Capture the cell that displays the provided text and extract its [x, y] central coordinate. 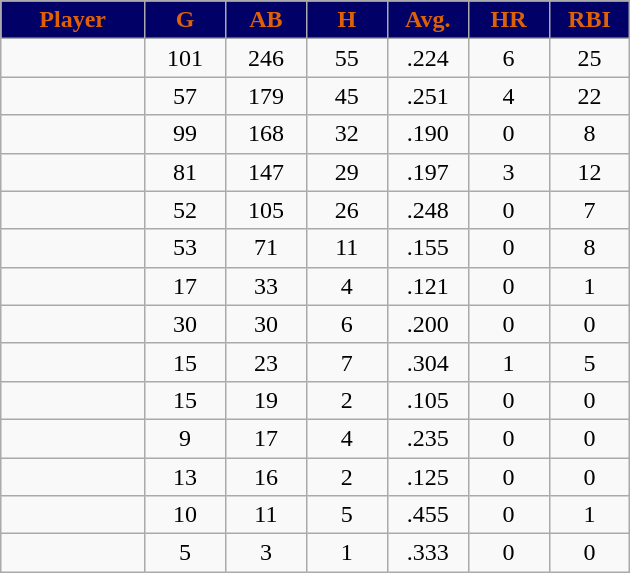
26 [346, 210]
.251 [428, 96]
101 [186, 58]
29 [346, 172]
HR [508, 20]
13 [186, 477]
57 [186, 96]
.224 [428, 58]
.125 [428, 477]
16 [266, 477]
53 [186, 248]
105 [266, 210]
.121 [428, 286]
32 [346, 134]
52 [186, 210]
.105 [428, 400]
12 [590, 172]
.155 [428, 248]
99 [186, 134]
.200 [428, 324]
G [186, 20]
.197 [428, 172]
9 [186, 438]
.455 [428, 515]
.248 [428, 210]
23 [266, 362]
168 [266, 134]
55 [346, 58]
25 [590, 58]
81 [186, 172]
Player [73, 20]
AB [266, 20]
179 [266, 96]
H [346, 20]
45 [346, 96]
.304 [428, 362]
19 [266, 400]
RBI [590, 20]
.333 [428, 553]
147 [266, 172]
10 [186, 515]
Avg. [428, 20]
246 [266, 58]
.235 [428, 438]
71 [266, 248]
22 [590, 96]
33 [266, 286]
.190 [428, 134]
